Locate the cell with the specified text and output its (x, y) center coordinate. 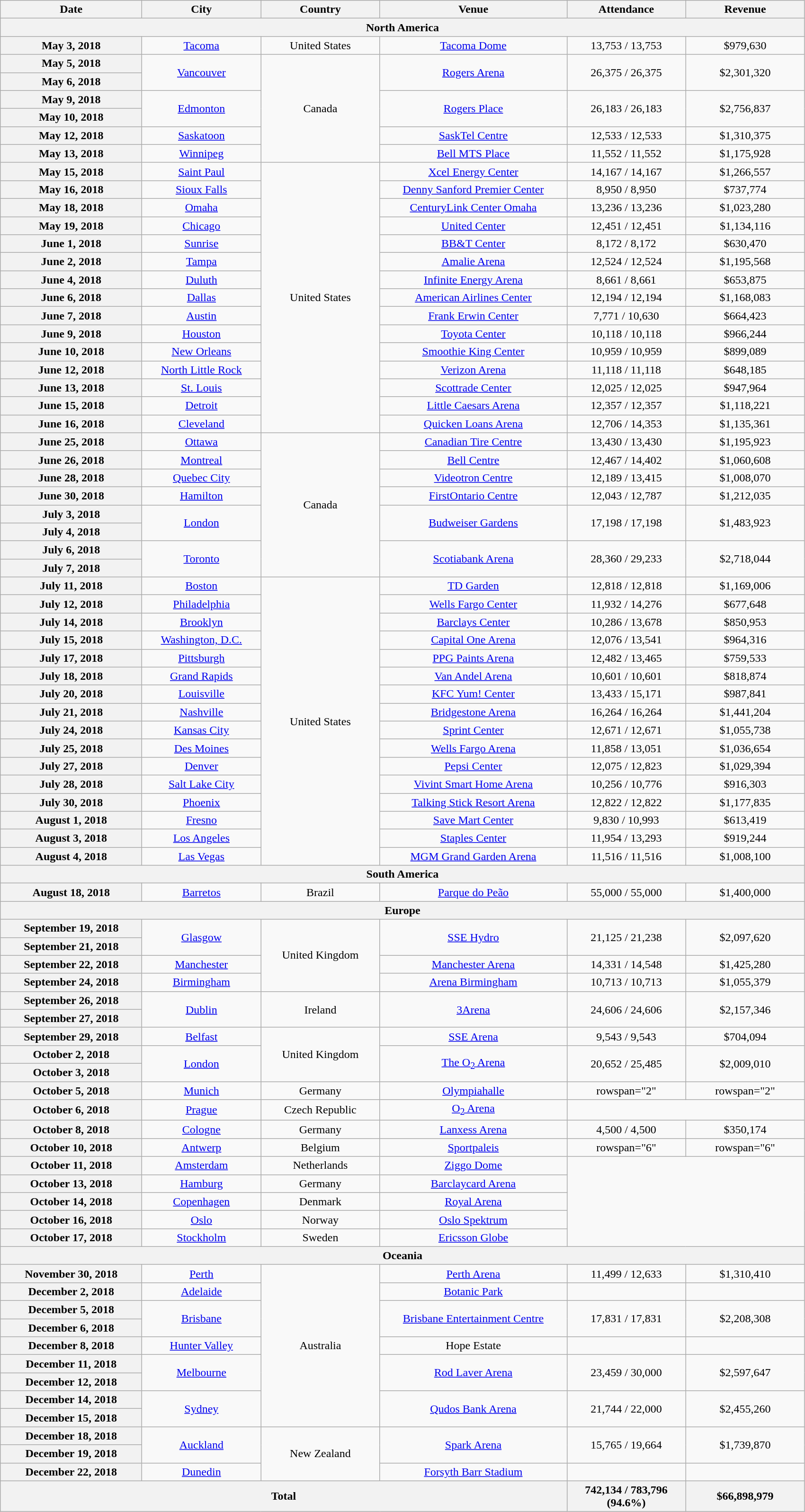
$653,875 (745, 280)
June 13, 2018 (71, 388)
May 13, 2018 (71, 153)
$1,055,738 (745, 730)
Perth Arena (474, 1273)
24,606 / 24,606 (626, 1009)
12,671 / 12,671 (626, 730)
Montreal (202, 460)
$350,174 (745, 1130)
October 14, 2018 (71, 1201)
$1,195,568 (745, 262)
$1,195,923 (745, 442)
City (202, 9)
KFC Yum! Center (474, 694)
Phoenix (202, 802)
9,830 / 10,993 (626, 820)
June 2, 2018 (71, 262)
Australia (320, 1345)
Omaha (202, 207)
12,482 / 13,465 (626, 658)
10,286 / 13,678 (626, 622)
Melbourne (202, 1373)
Duluth (202, 280)
21,744 / 22,000 (626, 1409)
Oceania (402, 1255)
December 5, 2018 (71, 1310)
$1,483,923 (745, 523)
July 7, 2018 (71, 568)
$2,455,260 (745, 1409)
$850,953 (745, 622)
May 18, 2018 (71, 207)
Sydney (202, 1409)
The O2 Arena (474, 1063)
Canadian Tire Centre (474, 442)
$1,118,221 (745, 406)
Parque do Peão (474, 892)
$2,009,010 (745, 1063)
Antwerp (202, 1147)
28,360 / 29,233 (626, 559)
Scottrade Center (474, 388)
Chicago (202, 226)
New Orleans (202, 352)
Pepsi Center (474, 766)
PPG Paints Arena (474, 658)
$1,212,035 (745, 496)
October 10, 2018 (71, 1147)
June 6, 2018 (71, 298)
Manchester (202, 964)
12,467 / 14,402 (626, 460)
CenturyLink Center Omaha (474, 207)
11,552 / 11,552 (626, 153)
Spark Arena (474, 1445)
Vancouver (202, 72)
$1,400,000 (745, 892)
Europe (402, 910)
12,189 / 13,415 (626, 478)
$1,425,280 (745, 964)
Videotron Centre (474, 478)
Birmingham (202, 982)
$1,008,100 (745, 856)
$1,169,006 (745, 586)
Rogers Arena (474, 72)
Quebec City (202, 478)
August 18, 2018 (71, 892)
December 6, 2018 (71, 1328)
Edmonton (202, 108)
Netherlands (320, 1165)
July 11, 2018 (71, 586)
13,433 / 15,171 (626, 694)
12,025 / 12,025 (626, 388)
Tacoma Dome (474, 45)
Houston (202, 334)
Hunter Valley (202, 1346)
$1,029,394 (745, 766)
$2,756,837 (745, 108)
September 29, 2018 (71, 1036)
Pittsburgh (202, 658)
May 6, 2018 (71, 81)
Dunedin (202, 1472)
Rod Laver Arena (474, 1373)
Louisville (202, 694)
Venue (474, 9)
May 16, 2018 (71, 189)
Manchester Arena (474, 964)
$2,157,346 (745, 1009)
Ziggo Dome (474, 1165)
21,125 / 21,238 (626, 937)
Norway (320, 1219)
9,543 / 9,543 (626, 1036)
Sweden (320, 1237)
11,516 / 11,516 (626, 856)
MGM Grand Garden Arena (474, 856)
Scotiabank Arena (474, 559)
Barclaycard Arena (474, 1183)
742,134 / 783,796 (94.6%) (626, 1496)
12,043 / 12,787 (626, 496)
Dallas (202, 298)
10,256 / 10,776 (626, 784)
Saskatoon (202, 135)
October 2, 2018 (71, 1054)
$1,168,083 (745, 298)
$964,316 (745, 640)
$979,630 (745, 45)
17,831 / 17,831 (626, 1319)
July 17, 2018 (71, 658)
12,533 / 12,533 (626, 135)
12,451 / 12,451 (626, 226)
October 17, 2018 (71, 1237)
Saint Paul (202, 171)
Perth (202, 1273)
12,706 / 14,353 (626, 424)
$1,135,361 (745, 424)
Washington, D.C. (202, 640)
Dublin (202, 1009)
$737,774 (745, 189)
May 5, 2018 (71, 63)
June 9, 2018 (71, 334)
8,661 / 8,661 (626, 280)
$677,648 (745, 604)
4,500 / 4,500 (626, 1130)
Adelaide (202, 1291)
12,524 / 12,524 (626, 262)
12,357 / 12,357 (626, 406)
June 7, 2018 (71, 316)
July 15, 2018 (71, 640)
$759,533 (745, 658)
Sioux Falls (202, 189)
26,375 / 26,375 (626, 72)
12,822 / 12,822 (626, 802)
December 18, 2018 (71, 1436)
$648,185 (745, 370)
Brooklyn (202, 622)
Xcel Energy Center (474, 171)
Tacoma (202, 45)
December 15, 2018 (71, 1418)
December 14, 2018 (71, 1400)
Vivint Smart Home Arena (474, 784)
September 26, 2018 (71, 1000)
Brisbane Entertainment Centre (474, 1319)
$919,244 (745, 838)
Attendance (626, 9)
Bell Centre (474, 460)
Copenhagen (202, 1201)
May 9, 2018 (71, 99)
10,601 / 10,601 (626, 676)
Hope Estate (474, 1346)
$1,036,654 (745, 748)
11,932 / 14,276 (626, 604)
July 6, 2018 (71, 550)
Belgium (320, 1147)
Toyota Center (474, 334)
Qudos Bank Arena (474, 1409)
13,753 / 13,753 (626, 45)
11,499 / 12,633 (626, 1273)
Verizon Arena (474, 370)
$664,423 (745, 316)
St. Louis (202, 388)
Olympiahalle (474, 1090)
14,331 / 14,548 (626, 964)
Bell MTS Place (474, 153)
June 12, 2018 (71, 370)
June 15, 2018 (71, 406)
July 20, 2018 (71, 694)
December 11, 2018 (71, 1364)
October 5, 2018 (71, 1090)
TD Garden (474, 586)
Grand Rapids (202, 676)
North America (402, 27)
Date (71, 9)
South America (402, 874)
July 21, 2018 (71, 712)
FirstOntario Centre (474, 496)
Smoothie King Center (474, 352)
Austin (202, 316)
10,118 / 10,118 (626, 334)
$947,964 (745, 388)
Bridgestone Arena (474, 712)
December 2, 2018 (71, 1291)
June 16, 2018 (71, 424)
12,818 / 12,818 (626, 586)
Lanxess Arena (474, 1130)
July 28, 2018 (71, 784)
Hamburg (202, 1183)
$1,266,557 (745, 171)
Ireland (320, 1009)
Toronto (202, 559)
December 22, 2018 (71, 1472)
July 3, 2018 (71, 514)
15,765 / 19,664 (626, 1445)
O2 Arena (474, 1110)
$704,094 (745, 1036)
October 11, 2018 (71, 1165)
September 19, 2018 (71, 928)
August 1, 2018 (71, 820)
Tampa (202, 262)
American Airlines Center (474, 298)
July 14, 2018 (71, 622)
10,713 / 10,713 (626, 982)
11,954 / 13,293 (626, 838)
Czech Republic (320, 1110)
SSE Hydro (474, 937)
SSE Arena (474, 1036)
$966,244 (745, 334)
Botanic Park (474, 1291)
July 12, 2018 (71, 604)
SaskTel Centre (474, 135)
Total (284, 1496)
Cleveland (202, 424)
13,236 / 13,236 (626, 207)
December 19, 2018 (71, 1454)
20,652 / 25,485 (626, 1063)
7,771 / 10,630 (626, 316)
16,264 / 16,264 (626, 712)
Prague (202, 1110)
June 30, 2018 (71, 496)
$1,175,928 (745, 153)
Rogers Place (474, 108)
Hamilton (202, 496)
55,000 / 55,000 (626, 892)
$1,060,608 (745, 460)
14,167 / 14,167 (626, 171)
Ericsson Globe (474, 1237)
Quicken Loans Arena (474, 424)
Oslo Spektrum (474, 1219)
Save Mart Center (474, 820)
8,172 / 8,172 (626, 244)
10,959 / 10,959 (626, 352)
Brazil (320, 892)
$1,441,204 (745, 712)
June 26, 2018 (71, 460)
Denmark (320, 1201)
June 1, 2018 (71, 244)
$987,841 (745, 694)
11,118 / 11,118 (626, 370)
June 4, 2018 (71, 280)
October 3, 2018 (71, 1072)
Wells Fargo Center (474, 604)
11,858 / 13,051 (626, 748)
Sprint Center (474, 730)
Amsterdam (202, 1165)
12,075 / 12,823 (626, 766)
May 10, 2018 (71, 117)
Van Andel Arena (474, 676)
October 16, 2018 (71, 1219)
Los Angeles (202, 838)
Salt Lake City (202, 784)
July 25, 2018 (71, 748)
Kansas City (202, 730)
$66,898,979 (745, 1496)
United Center (474, 226)
Royal Arena (474, 1201)
3Arena (474, 1009)
Frank Erwin Center (474, 316)
Wells Fargo Arena (474, 748)
June 10, 2018 (71, 352)
Auckland (202, 1445)
26,183 / 26,183 (626, 108)
Philadelphia (202, 604)
May 19, 2018 (71, 226)
Sportpaleis (474, 1147)
Capital One Arena (474, 640)
Barretos (202, 892)
23,459 / 30,000 (626, 1373)
Belfast (202, 1036)
Cologne (202, 1130)
Glasgow (202, 937)
$2,597,647 (745, 1373)
Des Moines (202, 748)
$1,310,375 (745, 135)
September 24, 2018 (71, 982)
October 13, 2018 (71, 1183)
$2,208,308 (745, 1319)
Detroit (202, 406)
Ottawa (202, 442)
Denny Sanford Premier Center (474, 189)
Budweiser Gardens (474, 523)
Denver (202, 766)
$1,023,280 (745, 207)
Fresno (202, 820)
June 25, 2018 (71, 442)
October 8, 2018 (71, 1130)
December 12, 2018 (71, 1382)
Staples Center (474, 838)
Nashville (202, 712)
Little Caesars Arena (474, 406)
Stockholm (202, 1237)
17,198 / 17,198 (626, 523)
$1,134,116 (745, 226)
$1,055,379 (745, 982)
September 27, 2018 (71, 1018)
$899,089 (745, 352)
New Zealand (320, 1454)
July 4, 2018 (71, 532)
December 8, 2018 (71, 1346)
Amalie Arena (474, 262)
Brisbane (202, 1319)
Sunrise (202, 244)
Country (320, 9)
12,076 / 13,541 (626, 640)
Infinite Energy Arena (474, 280)
September 21, 2018 (71, 946)
October 6, 2018 (71, 1110)
$1,310,410 (745, 1273)
May 3, 2018 (71, 45)
North Little Rock (202, 370)
$1,008,070 (745, 478)
$1,177,835 (745, 802)
August 3, 2018 (71, 838)
Revenue (745, 9)
Winnipeg (202, 153)
September 22, 2018 (71, 964)
Arena Birmingham (474, 982)
13,430 / 13,430 (626, 442)
June 28, 2018 (71, 478)
$2,097,620 (745, 937)
$916,303 (745, 784)
$1,739,870 (745, 1445)
$613,419 (745, 820)
Boston (202, 586)
Oslo (202, 1219)
$2,718,044 (745, 559)
$818,874 (745, 676)
8,950 / 8,950 (626, 189)
BB&T Center (474, 244)
Las Vegas (202, 856)
July 24, 2018 (71, 730)
May 15, 2018 (71, 171)
$630,470 (745, 244)
November 30, 2018 (71, 1273)
Forsyth Barr Stadium (474, 1472)
12,194 / 12,194 (626, 298)
May 12, 2018 (71, 135)
July 27, 2018 (71, 766)
Talking Stick Resort Arena (474, 802)
August 4, 2018 (71, 856)
July 30, 2018 (71, 802)
Barclays Center (474, 622)
Munich (202, 1090)
July 18, 2018 (71, 676)
$2,301,320 (745, 72)
